Provide the (X, Y) coordinate of the cell's center where the given text is located.  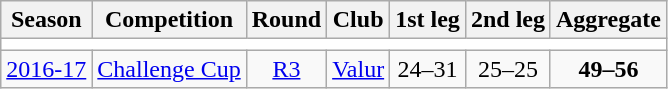
Club (358, 20)
1st leg (428, 20)
2nd leg (508, 20)
Valur (358, 69)
Season (46, 20)
R3 (286, 69)
Competition (169, 20)
Challenge Cup (169, 69)
49–56 (608, 69)
25–25 (508, 69)
24–31 (428, 69)
Round (286, 20)
Aggregate (608, 20)
2016-17 (46, 69)
